Return the [x, y] coordinate for the center point of the cell that contains the specified text.  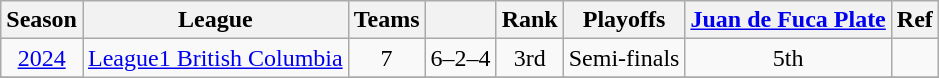
3rd [530, 58]
Playoffs [624, 20]
League1 British Columbia [215, 58]
Ref [914, 20]
7 [386, 58]
Teams [386, 20]
League [215, 20]
Juan de Fuca Plate [788, 20]
5th [788, 58]
6–2–4 [460, 58]
2024 [42, 58]
Season [42, 20]
Rank [530, 20]
Semi-finals [624, 58]
